Provide the (X, Y) coordinate of the cell's center where the given text is located.  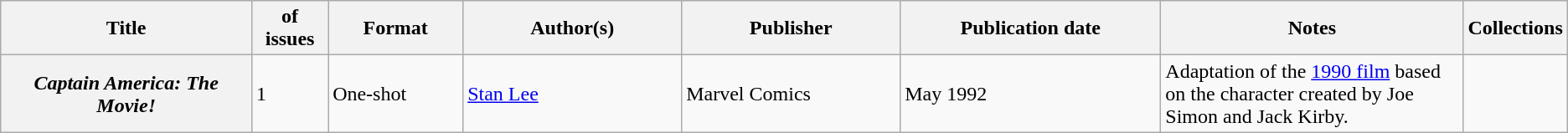
Captain America: The Movie! (126, 94)
Publication date (1030, 28)
Adaptation of the 1990 film based on the character created by Joe Simon and Jack Kirby. (1312, 94)
Stan Lee (573, 94)
Notes (1312, 28)
Format (395, 28)
Title (126, 28)
May 1992 (1030, 94)
Publisher (791, 28)
Marvel Comics (791, 94)
Collections (1515, 28)
of issues (290, 28)
1 (290, 94)
Author(s) (573, 28)
One-shot (395, 94)
